Locate the cell with the specified text and output its (x, y) center coordinate. 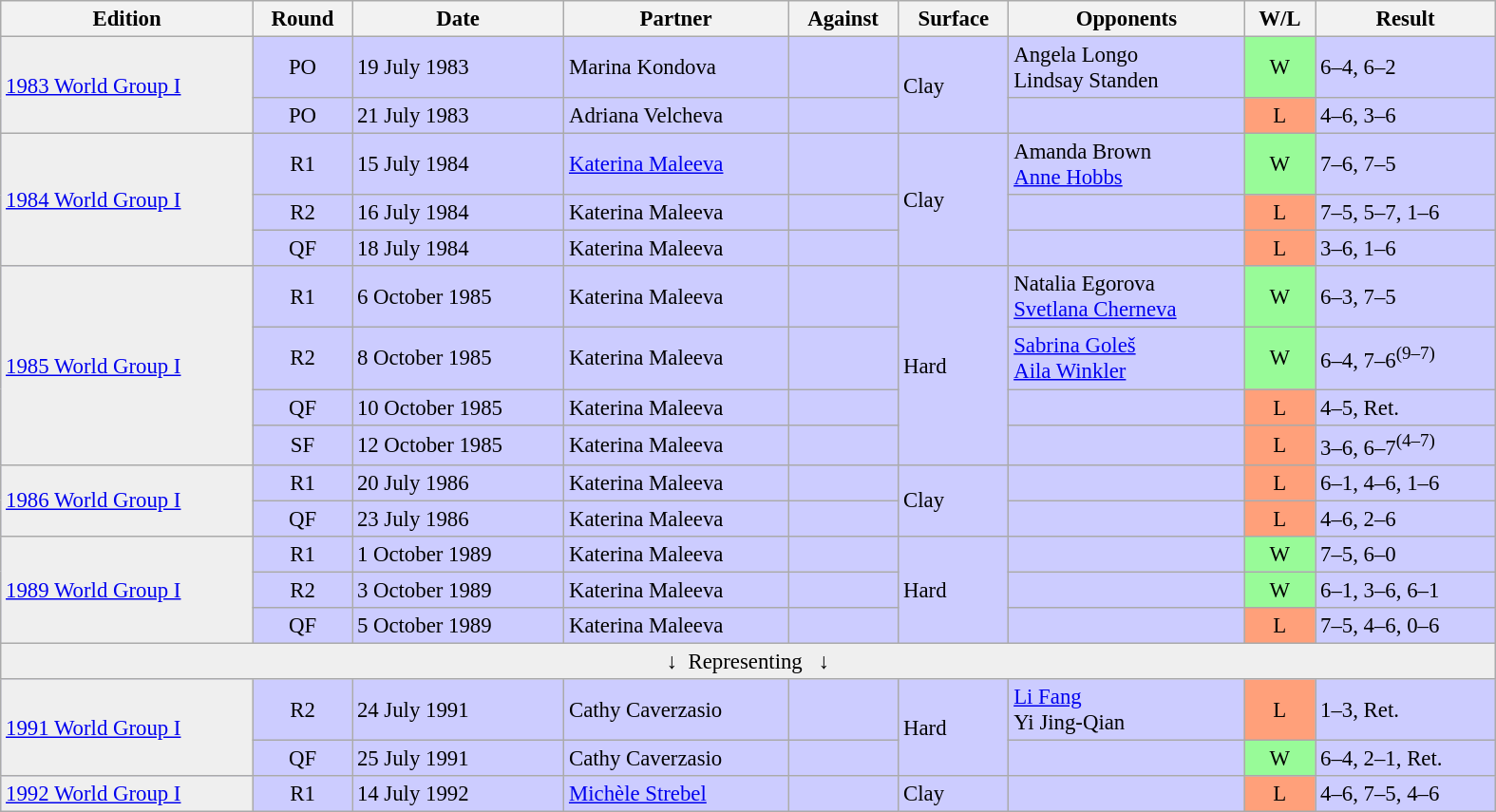
6–4, 6–2 (1406, 68)
6–1, 3–6, 6–1 (1406, 590)
1–3, Ret. (1406, 710)
7–5, 6–0 (1406, 555)
3–6, 1–6 (1406, 249)
Against (843, 19)
Amanda Brown Anne Hobbs (1127, 165)
6–4, 7–6(9–7) (1406, 359)
25 July 1991 (458, 759)
16 July 1984 (458, 213)
7–5, 5–7, 1–6 (1406, 213)
5 October 1989 (458, 626)
24 July 1991 (458, 710)
1986 World Group I (127, 500)
14 July 1992 (458, 794)
Michèle Strebel (676, 794)
Natalia Egorova Svetlana Cherneva (1127, 296)
7–5, 4–6, 0–6 (1406, 626)
21 July 1983 (458, 116)
4–6, 7–5, 4–6 (1406, 794)
Partner (676, 19)
1984 World Group I (127, 200)
7–6, 7–5 (1406, 165)
10 October 1985 (458, 407)
Li Fang Yi Jing-Qian (1127, 710)
W/L (1280, 19)
Marina Kondova (676, 68)
6–1, 4–6, 1–6 (1406, 482)
1 October 1989 (458, 555)
Edition (127, 19)
4–6, 2–6 (1406, 519)
Result (1406, 19)
19 July 1983 (458, 68)
18 July 1984 (458, 249)
23 July 1986 (458, 519)
15 July 1984 (458, 165)
6 October 1985 (458, 296)
Angela Longo Lindsay Standen (1127, 68)
1992 World Group I (127, 794)
20 July 1986 (458, 482)
Opponents (1127, 19)
12 October 1985 (458, 444)
3 October 1989 (458, 590)
Round (302, 19)
Date (458, 19)
1983 World Group I (127, 85)
Sabrina Goleš Aila Winkler (1127, 359)
4–6, 3–6 (1406, 116)
1991 World Group I (127, 727)
8 October 1985 (458, 359)
SF (302, 444)
3–6, 6–7(4–7) (1406, 444)
Adriana Velcheva (676, 116)
Surface (954, 19)
6–4, 2–1, Ret. (1406, 759)
6–3, 7–5 (1406, 296)
↓ Representing ↓ (748, 661)
4–5, Ret. (1406, 407)
1985 World Group I (127, 365)
1989 World Group I (127, 591)
